Search for the cell housing the specified text and yield its [X, Y] center coordinate. 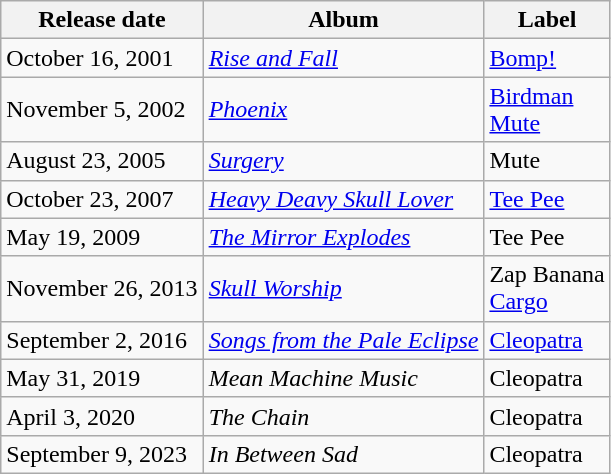
Release date [102, 20]
The Mirror Explodes [344, 237]
September 2, 2016 [102, 340]
Album [344, 20]
Heavy Deavy Skull Lover [344, 199]
Rise and Fall [344, 58]
September 9, 2023 [102, 454]
Surgery [344, 161]
Skull Worship [344, 288]
May 19, 2009 [102, 237]
August 23, 2005 [102, 161]
BirdmanMute [547, 110]
October 16, 2001 [102, 58]
Songs from the Pale Eclipse [344, 340]
October 23, 2007 [102, 199]
Mute [547, 161]
In Between Sad [344, 454]
Phoenix [344, 110]
The Chain [344, 416]
April 3, 2020 [102, 416]
Zap BananaCargo [547, 288]
Label [547, 20]
November 5, 2002 [102, 110]
November 26, 2013 [102, 288]
Bomp! [547, 58]
May 31, 2019 [102, 378]
Mean Machine Music [344, 378]
